Return (x, y) of the center of cell containing provided text 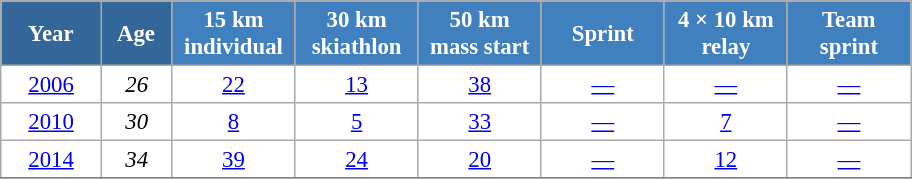
20 (480, 160)
38 (480, 85)
Age (136, 34)
2006 (52, 85)
2014 (52, 160)
5 (356, 122)
39 (234, 160)
Sprint (602, 34)
30 km skiathlon (356, 34)
13 (356, 85)
12 (726, 160)
22 (234, 85)
Team sprint (848, 34)
26 (136, 85)
33 (480, 122)
34 (136, 160)
4 × 10 km relay (726, 34)
24 (356, 160)
2010 (52, 122)
Year (52, 34)
7 (726, 122)
8 (234, 122)
15 km individual (234, 34)
50 km mass start (480, 34)
30 (136, 122)
